Locate the cell with the specified text and output its (X, Y) center coordinate. 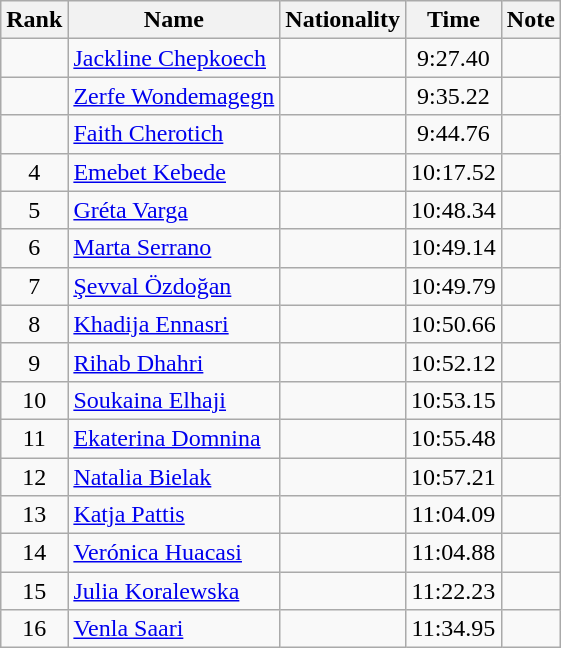
10:49.79 (454, 286)
Khadija Ennasri (174, 324)
Zerfe Wondemagegn (174, 96)
9:44.76 (454, 134)
10 (34, 400)
10:53.15 (454, 400)
9:27.40 (454, 58)
6 (34, 248)
Julia Koralewska (174, 591)
Verónica Huacasi (174, 553)
10:17.52 (454, 172)
11:04.09 (454, 515)
11:22.23 (454, 591)
Nationality (343, 20)
7 (34, 286)
10:50.66 (454, 324)
Name (174, 20)
14 (34, 553)
Ekaterina Domnina (174, 438)
Note (530, 20)
11:04.88 (454, 553)
10:48.34 (454, 210)
11:34.95 (454, 629)
Jackline Chepkoech (174, 58)
Natalia Bielak (174, 477)
10:52.12 (454, 362)
Time (454, 20)
Faith Cherotich (174, 134)
12 (34, 477)
10:49.14 (454, 248)
Rihab Dhahri (174, 362)
Soukaina Elhaji (174, 400)
5 (34, 210)
9 (34, 362)
Emebet Kebede (174, 172)
8 (34, 324)
Katja Pattis (174, 515)
13 (34, 515)
Şevval Özdoğan (174, 286)
16 (34, 629)
9:35.22 (454, 96)
11 (34, 438)
15 (34, 591)
Marta Serrano (174, 248)
10:57.21 (454, 477)
Rank (34, 20)
Gréta Varga (174, 210)
Venla Saari (174, 629)
4 (34, 172)
10:55.48 (454, 438)
